Output the [x, y] coordinate of the center of the cell containing the given text.  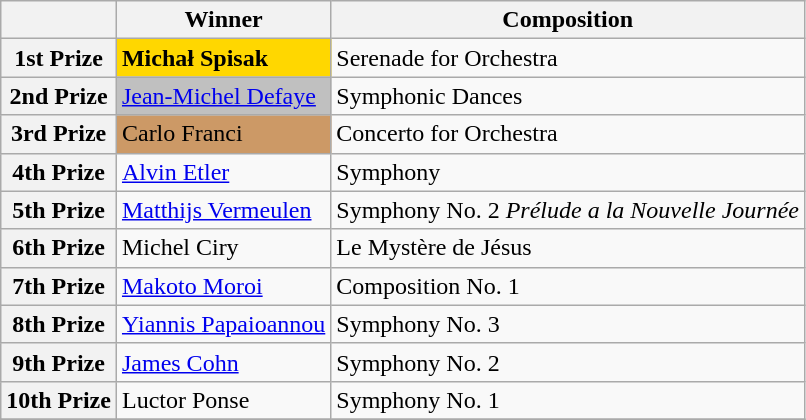
9th Prize [59, 362]
Michał Spisak [223, 58]
Winner [223, 20]
Makoto Moroi [223, 286]
8th Prize [59, 324]
1st Prize [59, 58]
3rd Prize [59, 134]
James Cohn [223, 362]
Jean-Michel Defaye [223, 96]
Symphonic Dances [568, 96]
Yiannis Papaioannou [223, 324]
Concerto for Orchestra [568, 134]
Composition No. 1 [568, 286]
Alvin Etler [223, 172]
Symphony No. 1 [568, 400]
10th Prize [59, 400]
5th Prize [59, 210]
Symphony [568, 172]
Symphony No. 2 Prélude a la Nouvelle Journée [568, 210]
Symphony No. 2 [568, 362]
4th Prize [59, 172]
Composition [568, 20]
7th Prize [59, 286]
6th Prize [59, 248]
Symphony No. 3 [568, 324]
Luctor Ponse [223, 400]
Carlo Franci [223, 134]
Michel Ciry [223, 248]
2nd Prize [59, 96]
Le Mystère de Jésus [568, 248]
Serenade for Orchestra [568, 58]
Matthijs Vermeulen [223, 210]
